For the text-containing cell, return its midpoint in [X, Y] coordinate format. 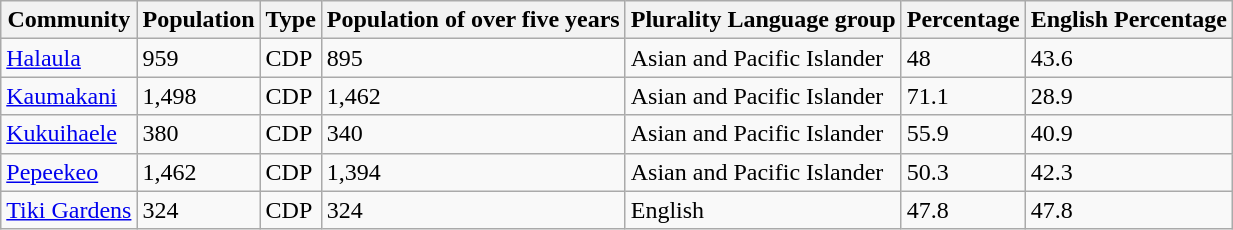
1,394 [473, 172]
Kaumakani [69, 96]
Kukuihaele [69, 134]
Pepeekeo [69, 172]
40.9 [1128, 134]
55.9 [963, 134]
English Percentage [1128, 20]
340 [473, 134]
380 [198, 134]
Population [198, 20]
Tiki Gardens [69, 210]
42.3 [1128, 172]
Type [290, 20]
Percentage [963, 20]
28.9 [1128, 96]
43.6 [1128, 58]
959 [198, 58]
895 [473, 58]
50.3 [963, 172]
Halaula [69, 58]
48 [963, 58]
71.1 [963, 96]
English [763, 210]
Community [69, 20]
Population of over five years [473, 20]
1,498 [198, 96]
Plurality Language group [763, 20]
